For the text-containing cell, return its midpoint in [X, Y] coordinate format. 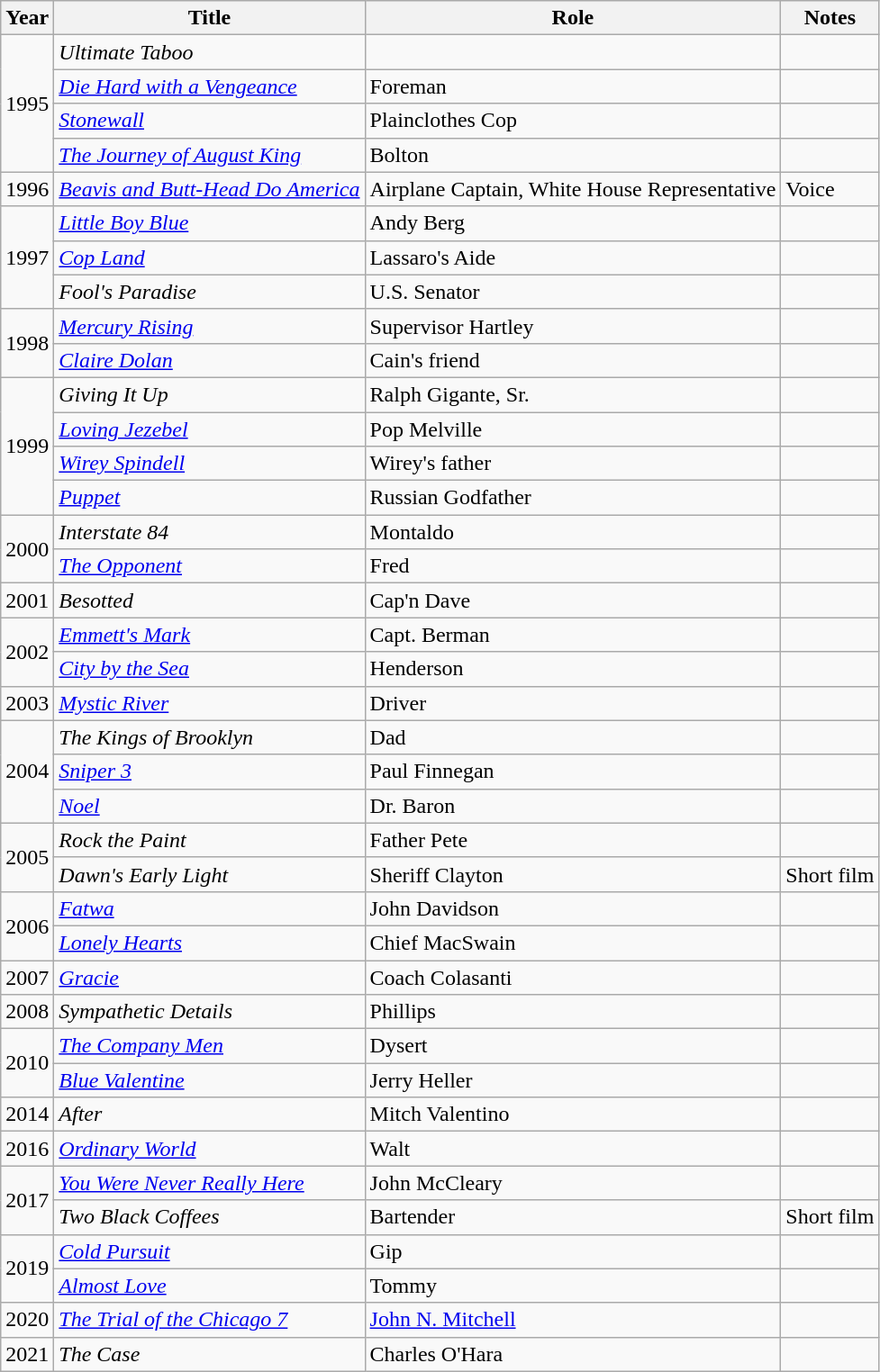
Little Boy Blue [209, 223]
2008 [27, 1012]
Sympathetic Details [209, 1012]
Sniper 3 [209, 772]
Die Hard with a Vengeance [209, 86]
1997 [27, 257]
Ordinary World [209, 1149]
2006 [27, 925]
Coach Colasanti [573, 977]
Lassaro's Aide [573, 257]
The Trial of the Chicago 7 [209, 1320]
Voice [830, 189]
John N. Mitchell [573, 1320]
The Journey of August King [209, 155]
2017 [27, 1200]
Phillips [573, 1012]
Year [27, 18]
Dad [573, 737]
Andy Berg [573, 223]
Gracie [209, 977]
Cop Land [209, 257]
Dawn's Early Light [209, 874]
Foreman [573, 86]
2003 [27, 703]
2000 [27, 549]
The Case [209, 1354]
2010 [27, 1063]
John McCleary [573, 1183]
U.S. Senator [573, 292]
Lonely Hearts [209, 943]
The Opponent [209, 566]
2016 [27, 1149]
Cold Pursuit [209, 1251]
Tommy [573, 1286]
Supervisor Hartley [573, 326]
Puppet [209, 498]
Noel [209, 806]
2014 [27, 1115]
Cap'n Dave [573, 600]
Interstate 84 [209, 532]
The Kings of Brooklyn [209, 737]
Blue Valentine [209, 1080]
Driver [573, 703]
Wirey Spindell [209, 464]
Almost Love [209, 1286]
Chief MacSwain [573, 943]
Giving It Up [209, 394]
Pop Melville [573, 429]
Paul Finnegan [573, 772]
Mercury Rising [209, 326]
Walt [573, 1149]
Capt. Berman [573, 635]
Dysert [573, 1046]
Bartender [573, 1217]
Russian Godfather [573, 498]
Rock the Paint [209, 840]
Notes [830, 18]
1998 [27, 343]
City by the Sea [209, 669]
Montaldo [573, 532]
Fred [573, 566]
1999 [27, 446]
2005 [27, 857]
Besotted [209, 600]
2002 [27, 652]
Loving Jezebel [209, 429]
Emmett's Mark [209, 635]
Ultimate Taboo [209, 52]
2004 [27, 772]
Dr. Baron [573, 806]
John Davidson [573, 908]
Henderson [573, 669]
Claire Dolan [209, 360]
Stonewall [209, 121]
2020 [27, 1320]
1995 [27, 104]
After [209, 1115]
The Company Men [209, 1046]
2019 [27, 1268]
Sheriff Clayton [573, 874]
2007 [27, 977]
Airplane Captain, White House Representative [573, 189]
Father Pete [573, 840]
Beavis and Butt-Head Do America [209, 189]
You Were Never Really Here [209, 1183]
Mystic River [209, 703]
Gip [573, 1251]
Charles O'Hara [573, 1354]
Wirey's father [573, 464]
Title [209, 18]
Jerry Heller [573, 1080]
Bolton [573, 155]
2001 [27, 600]
Ralph Gigante, Sr. [573, 394]
Fatwa [209, 908]
Two Black Coffees [209, 1217]
Plainclothes Cop [573, 121]
2021 [27, 1354]
Mitch Valentino [573, 1115]
1996 [27, 189]
Fool's Paradise [209, 292]
Cain's friend [573, 360]
Role [573, 18]
